Identify which cell holds the provided text, then report its (x, y) central coordinate. 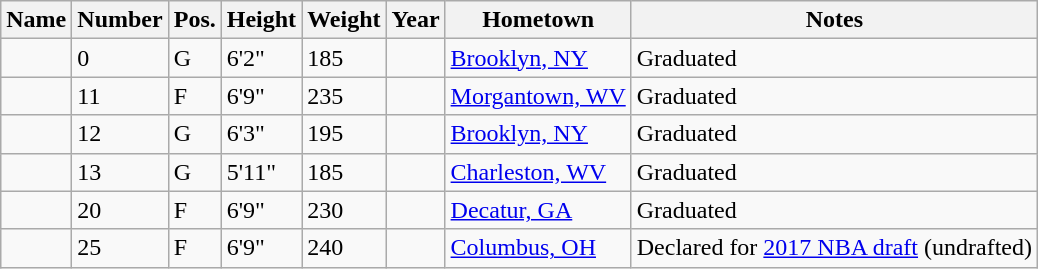
Morgantown, WV (538, 96)
25 (120, 248)
Hometown (538, 20)
Name (36, 20)
6'2" (261, 58)
5'11" (261, 172)
Declared for 2017 NBA draft (undrafted) (834, 248)
Number (120, 20)
0 (120, 58)
11 (120, 96)
6'3" (261, 134)
230 (344, 210)
Notes (834, 20)
13 (120, 172)
240 (344, 248)
Weight (344, 20)
Columbus, OH (538, 248)
235 (344, 96)
Height (261, 20)
195 (344, 134)
Year (416, 20)
Charleston, WV (538, 172)
Pos. (194, 20)
20 (120, 210)
Decatur, GA (538, 210)
12 (120, 134)
